Return the [X, Y] coordinate for the center point of the cell that contains the specified text.  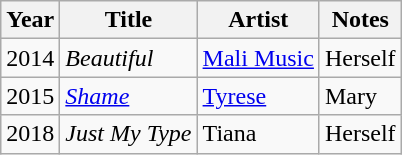
Tyrese [258, 96]
Tiana [258, 134]
Beautiful [128, 58]
Notes [360, 20]
Year [30, 20]
2015 [30, 96]
Artist [258, 20]
Just My Type [128, 134]
2018 [30, 134]
Mali Music [258, 58]
Shame [128, 96]
2014 [30, 58]
Title [128, 20]
Mary [360, 96]
